Extract the [x, y] coordinate from the center of the cell holding the provided text.  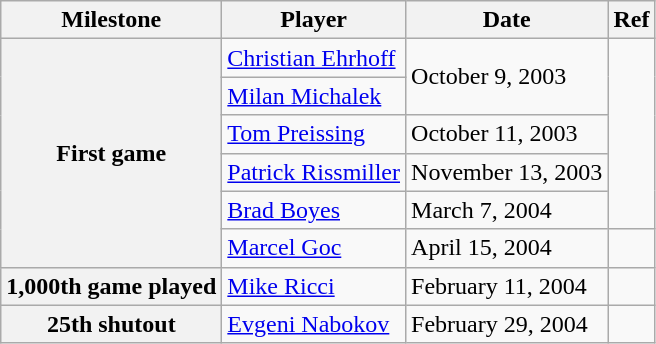
April 15, 2004 [507, 248]
Player [314, 20]
Christian Ehrhoff [314, 58]
October 11, 2003 [507, 134]
Milan Michalek [314, 96]
Brad Boyes [314, 210]
February 29, 2004 [507, 324]
1,000th game played [112, 286]
Ref [632, 20]
Milestone [112, 20]
25th shutout [112, 324]
October 9, 2003 [507, 77]
November 13, 2003 [507, 172]
Evgeni Nabokov [314, 324]
February 11, 2004 [507, 286]
Date [507, 20]
Patrick Rissmiller [314, 172]
First game [112, 153]
Mike Ricci [314, 286]
Marcel Goc [314, 248]
March 7, 2004 [507, 210]
Tom Preissing [314, 134]
